Locate the cell with the specified text and output its [X, Y] center coordinate. 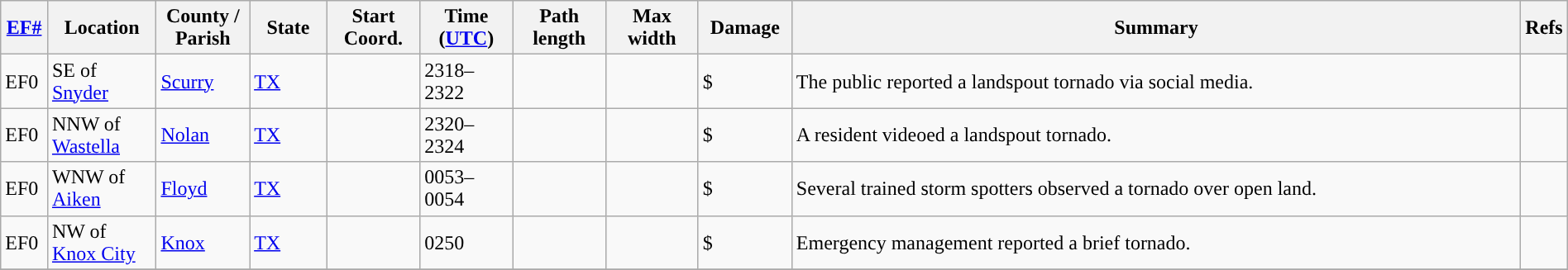
Damage [744, 28]
State [289, 28]
2318–2322 [466, 81]
NNW of Wastella [101, 135]
0053–0054 [466, 188]
Path length [559, 28]
2320–2324 [466, 135]
NW of Knox City [101, 243]
Time (UTC) [466, 28]
Location [101, 28]
A resident videoed a landspout tornado. [1156, 135]
Knox [203, 243]
Emergency management reported a brief tornado. [1156, 243]
0250 [466, 243]
SE of Snyder [101, 81]
Start Coord. [374, 28]
Floyd [203, 188]
Summary [1156, 28]
County / Parish [203, 28]
EF# [25, 28]
Several trained storm spotters observed a tornado over open land. [1156, 188]
Max width [652, 28]
Scurry [203, 81]
Nolan [203, 135]
Refs [1545, 28]
The public reported a landspout tornado via social media. [1156, 81]
WNW of Aiken [101, 188]
